Detect which cell encompasses the target text, then output its (X, Y) center coordinate. 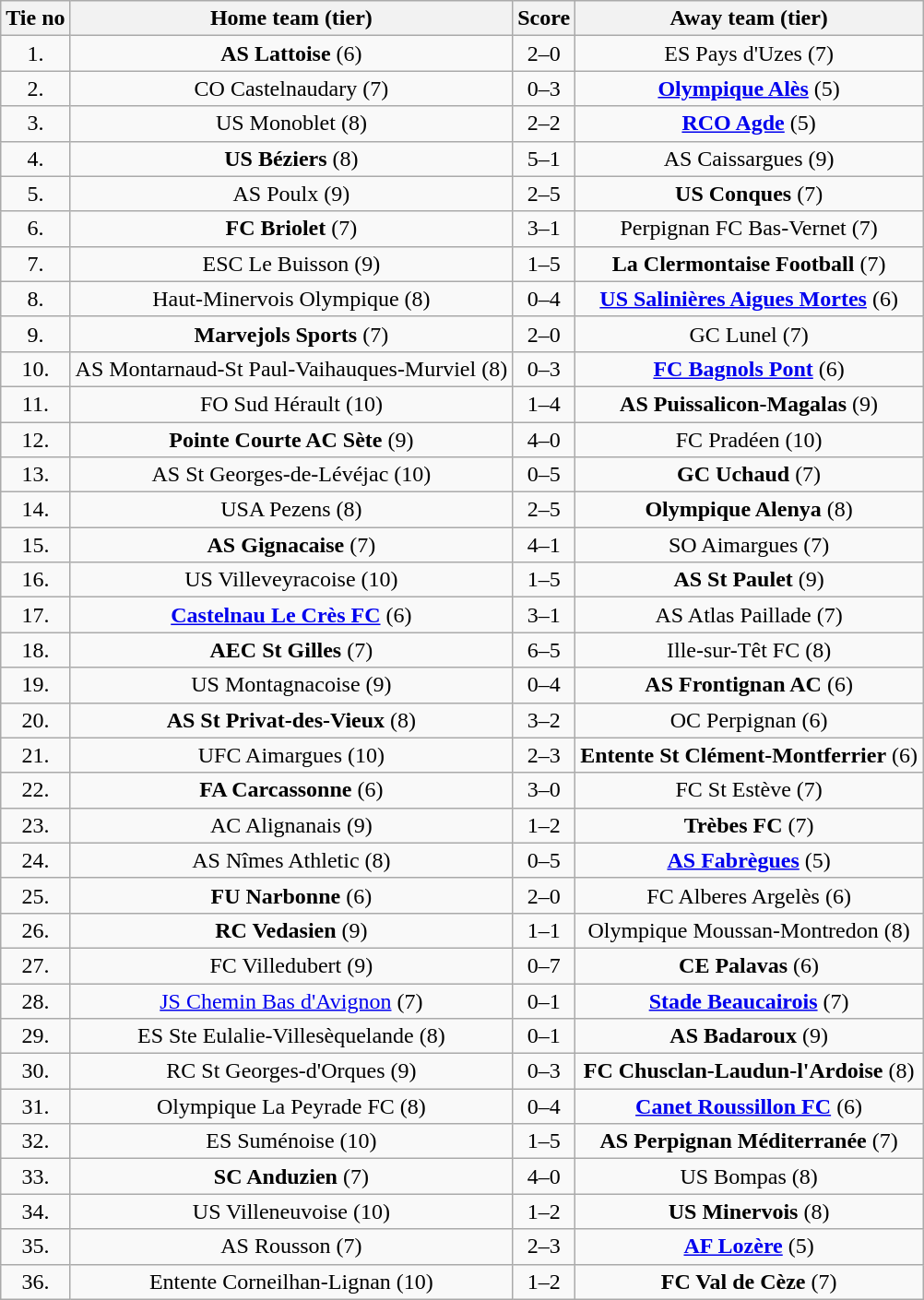
30. (35, 1071)
23. (35, 825)
AS Caissargues (9) (749, 159)
AF Lozère (5) (749, 1247)
25. (35, 895)
27. (35, 965)
FC Pradéen (10) (749, 440)
29. (35, 1036)
14. (35, 510)
JS Chemin Bas d'Avignon (7) (291, 1000)
AS Fabrègues (5) (749, 860)
AS Montarnaud-St Paul-Vaihauques-Murviel (8) (291, 369)
16. (35, 580)
Score (544, 18)
AS Nîmes Athletic (8) (291, 860)
SC Anduzien (7) (291, 1176)
Home team (tier) (291, 18)
15. (35, 545)
4–1 (544, 545)
9. (35, 334)
Perpignan FC Bas-Vernet (7) (749, 229)
ES Ste Eulalie-Villesèquelande (8) (291, 1036)
26. (35, 930)
US Villeneuvoise (10) (291, 1211)
Castelnau Le Crès FC (6) (291, 615)
Haut-Minervois Olympique (8) (291, 299)
Pointe Courte AC Sète (9) (291, 440)
Stade Beaucairois (7) (749, 1000)
33. (35, 1176)
SO Aimargues (7) (749, 545)
ES Pays d'Uzes (7) (749, 53)
13. (35, 475)
Marvejols Sports (7) (291, 334)
FA Carcassonne (6) (291, 790)
Olympique Alenya (8) (749, 510)
11. (35, 404)
FC Val de Cèze (7) (749, 1282)
FC St Estève (7) (749, 790)
FC Bagnols Pont (6) (749, 369)
US Villeveyracoise (10) (291, 580)
ES Suménoise (10) (291, 1141)
US Minervois (8) (749, 1211)
32. (35, 1141)
Canet Roussillon FC (6) (749, 1106)
AS Puissalicon-Magalas (9) (749, 404)
ESC Le Buisson (9) (291, 264)
Olympique Alès (5) (749, 89)
FU Narbonne (6) (291, 895)
AS Perpignan Méditerranée (7) (749, 1141)
24. (35, 860)
2–2 (544, 124)
AS Gignacaise (7) (291, 545)
AEC St Gilles (7) (291, 650)
RCO Agde (5) (749, 124)
US Monoblet (8) (291, 124)
19. (35, 685)
5–1 (544, 159)
FC Villedubert (9) (291, 965)
FC Alberes Argelès (6) (749, 895)
Ille-sur-Têt FC (8) (749, 650)
FC Briolet (7) (291, 229)
UFC Aimargues (10) (291, 755)
6–5 (544, 650)
AC Alignanais (9) (291, 825)
10. (35, 369)
AS St Paulet (9) (749, 580)
22. (35, 790)
17. (35, 615)
USA Pezens (8) (291, 510)
3–0 (544, 790)
3. (35, 124)
5. (35, 194)
GC Lunel (7) (749, 334)
35. (35, 1247)
8. (35, 299)
34. (35, 1211)
20. (35, 720)
7. (35, 264)
4. (35, 159)
FC Chusclan-Laudun-l'Ardoise (8) (749, 1071)
Entente Corneilhan-Lignan (10) (291, 1282)
US Salinières Aigues Mortes (6) (749, 299)
CO Castelnaudary (7) (291, 89)
1. (35, 53)
1–4 (544, 404)
Olympique Moussan-Montredon (8) (749, 930)
US Béziers (8) (291, 159)
Entente St Clément-Montferrier (6) (749, 755)
3–2 (544, 720)
6. (35, 229)
RC Vedasien (9) (291, 930)
US Montagnacoise (9) (291, 685)
28. (35, 1000)
AS Atlas Paillade (7) (749, 615)
CE Palavas (6) (749, 965)
FO Sud Hérault (10) (291, 404)
AS Badaroux (9) (749, 1036)
12. (35, 440)
GC Uchaud (7) (749, 475)
Trèbes FC (7) (749, 825)
OC Perpignan (6) (749, 720)
31. (35, 1106)
Away team (tier) (749, 18)
RC St Georges-d'Orques (9) (291, 1071)
18. (35, 650)
0–7 (544, 965)
La Clermontaise Football (7) (749, 264)
AS Rousson (7) (291, 1247)
36. (35, 1282)
Tie no (35, 18)
1–1 (544, 930)
AS Poulx (9) (291, 194)
US Conques (7) (749, 194)
Olympique La Peyrade FC (8) (291, 1106)
US Bompas (8) (749, 1176)
2. (35, 89)
AS Frontignan AC (6) (749, 685)
AS St Privat-des-Vieux (8) (291, 720)
AS St Georges-de-Lévéjac (10) (291, 475)
AS Lattoise (6) (291, 53)
21. (35, 755)
